Determine the [X, Y] coordinate at the center of the cell enclosing the given text.  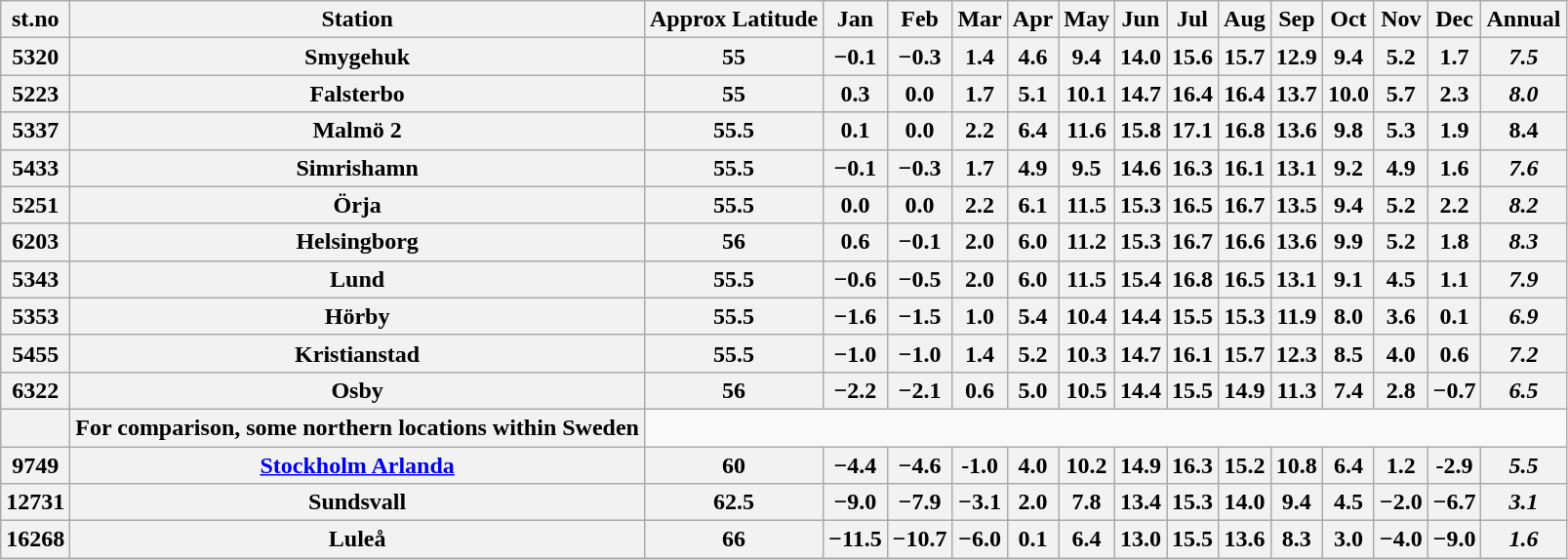
Falsterbo [357, 94]
5455 [35, 353]
−1.6 [855, 316]
9.1 [1348, 279]
5343 [35, 279]
For comparison, some northern locations within Sweden [357, 427]
10.2 [1087, 465]
−2.0 [1401, 502]
Jun [1140, 20]
15.6 [1192, 57]
−4.6 [919, 465]
15.2 [1245, 465]
Örja [357, 205]
−10.7 [919, 539]
Sep [1296, 20]
0.3 [855, 94]
5.0 [1032, 390]
Feb [919, 20]
11.6 [1087, 131]
Oct [1348, 20]
5.3 [1401, 131]
9749 [35, 465]
Station [357, 20]
3.1 [1524, 502]
11.9 [1296, 316]
Jan [855, 20]
13.5 [1296, 205]
4.6 [1032, 57]
8.5 [1348, 353]
Helsingborg [357, 242]
Annual [1524, 20]
13.7 [1296, 94]
7.5 [1524, 57]
3.6 [1401, 316]
11.2 [1087, 242]
9.9 [1348, 242]
1.9 [1454, 131]
Sundsvall [357, 502]
66 [734, 539]
11.3 [1296, 390]
10.5 [1087, 390]
−4.4 [855, 465]
15.8 [1140, 131]
6.5 [1524, 390]
6203 [35, 242]
1.2 [1401, 465]
−2.2 [855, 390]
5.1 [1032, 94]
−0.7 [1454, 390]
10.3 [1087, 353]
5337 [35, 131]
7.6 [1524, 168]
10.8 [1296, 465]
−0.6 [855, 279]
Mar [980, 20]
8.2 [1524, 205]
6.1 [1032, 205]
5320 [35, 57]
14.6 [1140, 168]
3.0 [1348, 539]
Stockholm Arlanda [357, 465]
−0.5 [919, 279]
5353 [35, 316]
Simrishamn [357, 168]
Smygehuk [357, 57]
17.1 [1192, 131]
−11.5 [855, 539]
5433 [35, 168]
16268 [35, 539]
−6.0 [980, 539]
13.4 [1140, 502]
7.8 [1087, 502]
Kristianstad [357, 353]
5.7 [1401, 94]
2.3 [1454, 94]
12.9 [1296, 57]
-2.9 [1454, 465]
10.4 [1087, 316]
2.8 [1401, 390]
13.0 [1140, 539]
1.1 [1454, 279]
Approx Latitude [734, 20]
5223 [35, 94]
Malmö 2 [357, 131]
5.5 [1524, 465]
1.8 [1454, 242]
12731 [35, 502]
Aug [1245, 20]
6322 [35, 390]
5251 [35, 205]
Jul [1192, 20]
May [1087, 20]
9.8 [1348, 131]
−3.1 [980, 502]
7.2 [1524, 353]
Dec [1454, 20]
-1.0 [980, 465]
Apr [1032, 20]
9.2 [1348, 168]
12.3 [1296, 353]
st.no [35, 20]
9.5 [1087, 168]
Nov [1401, 20]
Hörby [357, 316]
Luleå [357, 539]
5.4 [1032, 316]
−1.5 [919, 316]
16.6 [1245, 242]
−4.0 [1401, 539]
15.4 [1140, 279]
−7.9 [919, 502]
60 [734, 465]
Lund [357, 279]
7.4 [1348, 390]
6.9 [1524, 316]
−6.7 [1454, 502]
10.1 [1087, 94]
8.4 [1524, 131]
1.0 [980, 316]
−2.1 [919, 390]
Osby [357, 390]
10.0 [1348, 94]
62.5 [734, 502]
7.9 [1524, 279]
